Detect which cell encompasses the target text, then output its [X, Y] center coordinate. 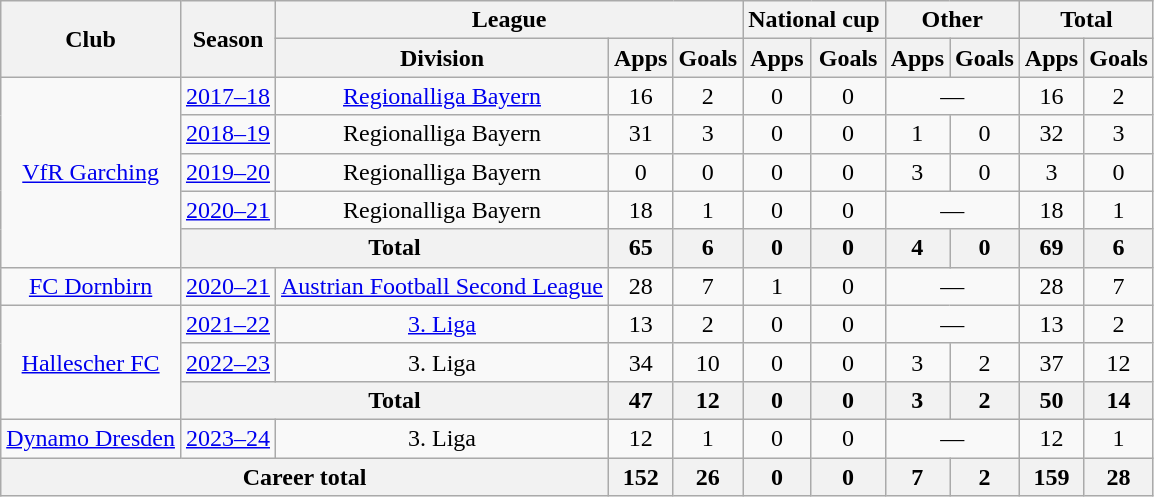
34 [641, 362]
69 [1051, 248]
Other [952, 20]
37 [1051, 362]
Hallescher FC [91, 362]
159 [1051, 477]
Division [442, 58]
National cup [814, 20]
2018–19 [228, 134]
10 [708, 362]
VfR Garching [91, 172]
Austrian Football Second League [442, 286]
Season [228, 39]
50 [1051, 400]
4 [917, 248]
2017–18 [228, 96]
47 [641, 400]
2023–24 [228, 438]
65 [641, 248]
14 [1119, 400]
32 [1051, 134]
26 [708, 477]
2019–20 [228, 172]
Club [91, 39]
Career total [305, 477]
2022–23 [228, 362]
League [510, 20]
152 [641, 477]
FC Dornbirn [91, 286]
2021–22 [228, 324]
31 [641, 134]
Dynamo Dresden [91, 438]
